Search for the cell housing the specified text and yield its [X, Y] center coordinate. 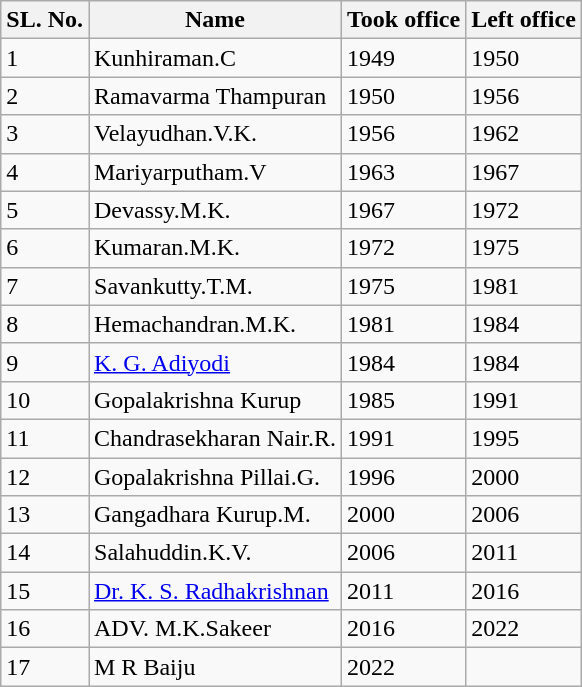
ADV. M.K.Sakeer [214, 629]
Gangadhara Kurup.M. [214, 515]
1996 [403, 477]
10 [45, 400]
5 [45, 210]
9 [45, 362]
Left office [524, 20]
8 [45, 324]
7 [45, 286]
1 [45, 58]
Chandrasekharan Nair.R. [214, 438]
17 [45, 667]
11 [45, 438]
16 [45, 629]
K. G. Adiyodi [214, 362]
Mariyarputham.V [214, 172]
6 [45, 248]
1963 [403, 172]
Took office [403, 20]
Salahuddin.K.V. [214, 553]
4 [45, 172]
Kumaran.M.K. [214, 248]
1949 [403, 58]
3 [45, 134]
Ramavarma Thampuran [214, 96]
1962 [524, 134]
Gopalakrishna Pillai.G. [214, 477]
15 [45, 591]
Velayudhan.V.K. [214, 134]
1995 [524, 438]
13 [45, 515]
2 [45, 96]
Kunhiraman.C [214, 58]
Hemachandran.M.K. [214, 324]
Name [214, 20]
12 [45, 477]
M R Baiju [214, 667]
Gopalakrishna Kurup [214, 400]
Savankutty.T.M. [214, 286]
14 [45, 553]
Dr. K. S. Radhakrishnan [214, 591]
SL. No. [45, 20]
Devassy.M.K. [214, 210]
1985 [403, 400]
